From the cell containing the given text, extract its center point as (x, y) coordinate. 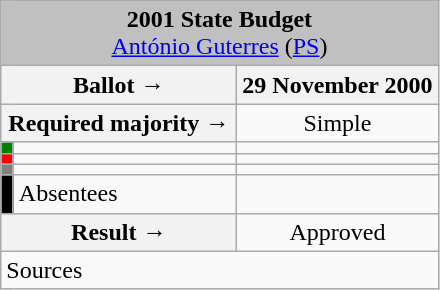
Simple (338, 123)
Approved (338, 232)
Absentees (125, 194)
2001 State BudgetAntónio Guterres (PS) (220, 34)
Sources (220, 270)
Required majority → (119, 123)
Result → (119, 232)
Ballot → (119, 85)
29 November 2000 (338, 85)
